Locate the cell with the specified text and output its (x, y) center coordinate. 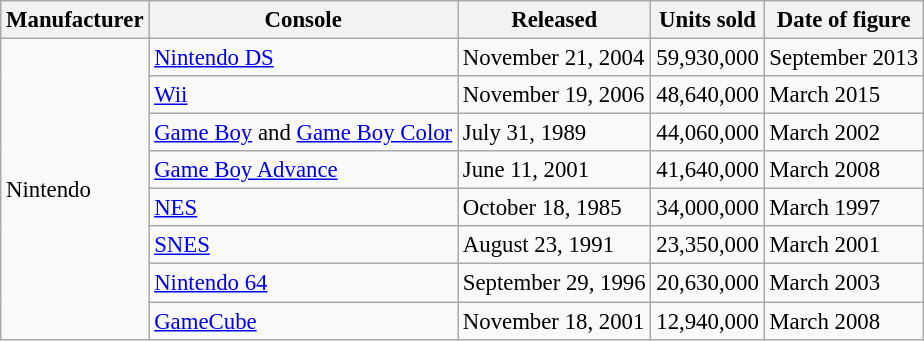
44,060,000 (708, 133)
Game Boy and Game Boy Color (304, 133)
Manufacturer (75, 20)
23,350,000 (708, 245)
Date of figure (844, 20)
September 29, 1996 (554, 283)
Units sold (708, 20)
October 18, 1985 (554, 208)
August 23, 1991 (554, 245)
July 31, 1989 (554, 133)
Released (554, 20)
Nintendo DS (304, 58)
20,630,000 (708, 283)
March 2015 (844, 95)
November 19, 2006 (554, 95)
12,940,000 (708, 321)
NES (304, 208)
Wii (304, 95)
41,640,000 (708, 170)
March 1997 (844, 208)
Game Boy Advance (304, 170)
34,000,000 (708, 208)
GameCube (304, 321)
November 21, 2004 (554, 58)
March 2003 (844, 283)
March 2001 (844, 245)
Console (304, 20)
Nintendo (75, 190)
November 18, 2001 (554, 321)
September 2013 (844, 58)
SNES (304, 245)
48,640,000 (708, 95)
March 2002 (844, 133)
59,930,000 (708, 58)
June 11, 2001 (554, 170)
Nintendo 64 (304, 283)
